Extract the [X, Y] coordinate from the center of the cell holding the provided text.  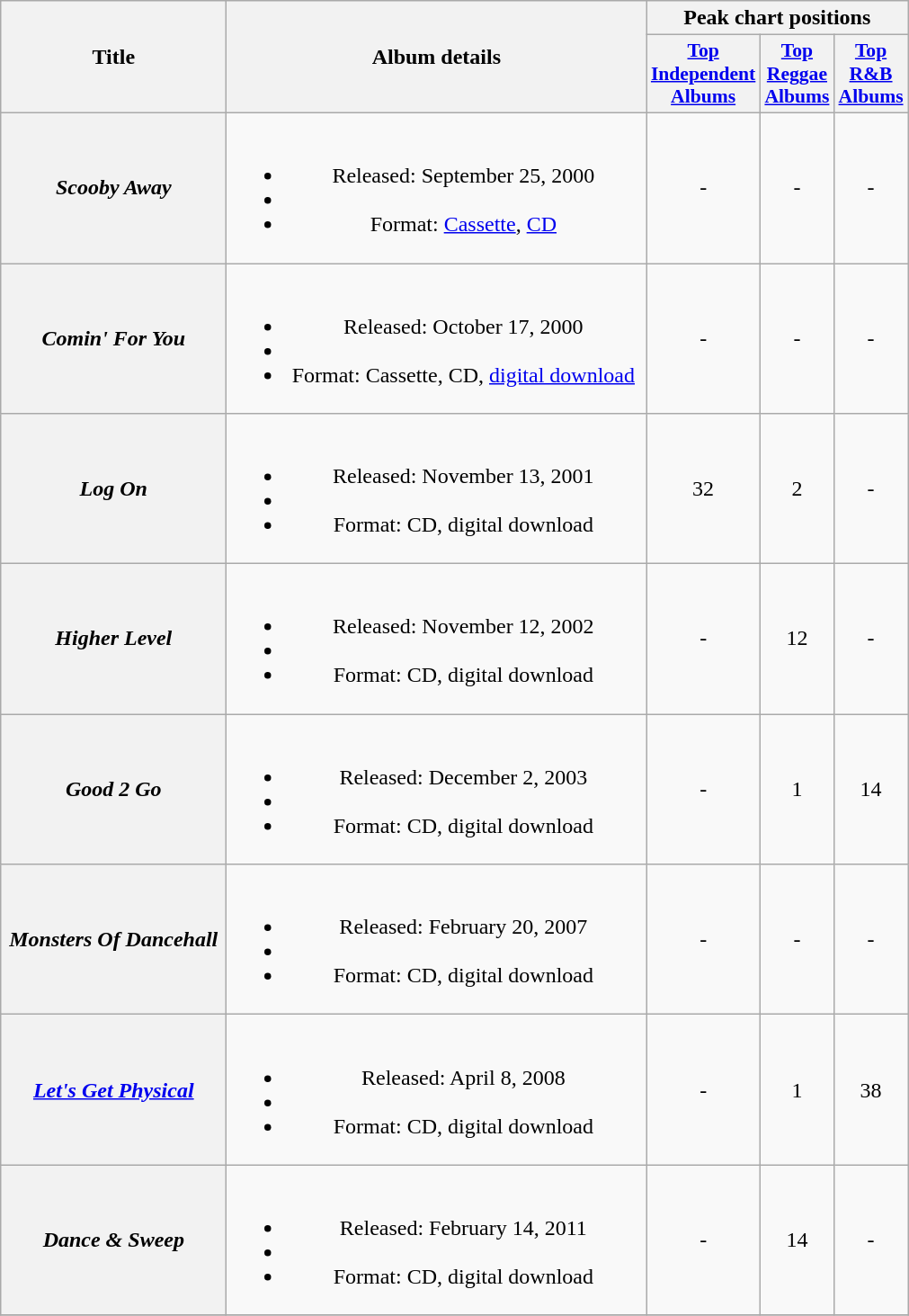
Released: April 8, 2008Format: CD, digital download [437, 1090]
Log On [113, 489]
Top Reggae Albums [797, 74]
Released: September 25, 2000Format: Cassette, CD [437, 187]
Let's Get Physical [113, 1090]
Good 2 Go [113, 790]
2 [797, 489]
Higher Level [113, 639]
Peak chart positions [777, 18]
Title [113, 58]
Released: February 14, 2011Format: CD, digital download [437, 1240]
Top Independent Albums [703, 74]
Released: November 13, 2001Format: CD, digital download [437, 489]
Released: November 12, 2002Format: CD, digital download [437, 639]
Released: October 17, 2000Format: Cassette, CD, digital download [437, 338]
Scooby Away [113, 187]
Released: February 20, 2007Format: CD, digital download [437, 939]
32 [703, 489]
12 [797, 639]
Top R&B Albums [870, 74]
Monsters Of Dancehall [113, 939]
38 [870, 1090]
Album details [437, 58]
Dance & Sweep [113, 1240]
Comin' For You [113, 338]
Released: December 2, 2003Format: CD, digital download [437, 790]
